Scan for the cell matching the given text and deliver its (x, y) coordinate at center. 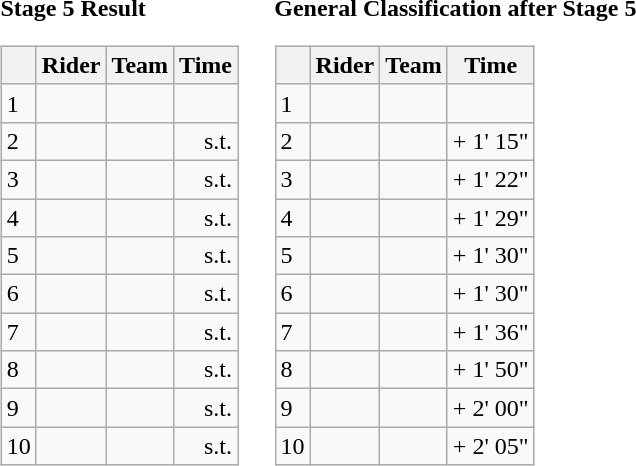
+ 1' 36" (490, 332)
+ 1' 22" (490, 179)
+ 1' 15" (490, 141)
+ 2' 05" (490, 446)
+ 1' 50" (490, 370)
+ 2' 00" (490, 408)
+ 1' 29" (490, 217)
